Return the [x, y] coordinate for the center point of the cell that contains the specified text.  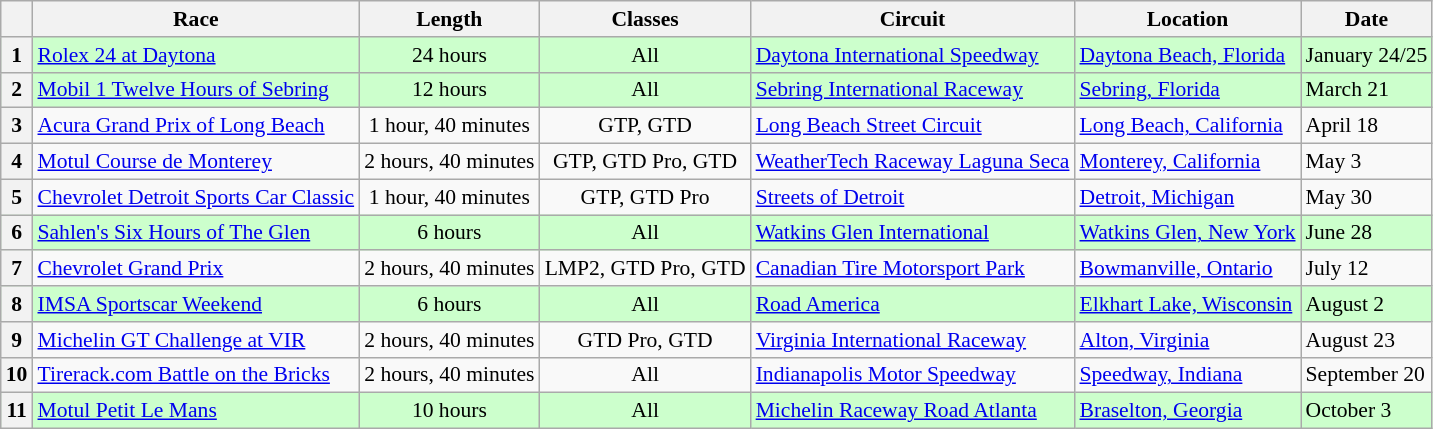
April 18 [1367, 126]
Indianapolis Motor Speedway [913, 375]
Tirerack.com Battle on the Bricks [196, 375]
October 3 [1367, 411]
6 [17, 233]
1 [17, 55]
8 [17, 304]
Braselton, Georgia [1187, 411]
GTP, GTD Pro, GTD [646, 162]
Watkins Glen, New York [1187, 233]
GTP, GTD [646, 126]
LMP2, GTD Pro, GTD [646, 269]
Daytona Beach, Florida [1187, 55]
Circuit [913, 19]
9 [17, 340]
Monterey, California [1187, 162]
Motul Course de Monterey [196, 162]
2 [17, 90]
Bowmanville, Ontario [1187, 269]
Long Beach Street Circuit [913, 126]
3 [17, 126]
10 [17, 375]
GTD Pro, GTD [646, 340]
Alton, Virginia [1187, 340]
Date [1367, 19]
Watkins Glen International [913, 233]
July 12 [1367, 269]
Sahlen's Six Hours of The Glen [196, 233]
Daytona International Speedway [913, 55]
Michelin GT Challenge at VIR [196, 340]
Streets of Detroit [913, 197]
Speedway, Indiana [1187, 375]
May 30 [1367, 197]
August 2 [1367, 304]
4 [17, 162]
Virginia International Raceway [913, 340]
May 3 [1367, 162]
Chevrolet Grand Prix [196, 269]
Canadian Tire Motorsport Park [913, 269]
WeatherTech Raceway Laguna Seca [913, 162]
Elkhart Lake, Wisconsin [1187, 304]
Rolex 24 at Daytona [196, 55]
IMSA Sportscar Weekend [196, 304]
GTP, GTD Pro [646, 197]
10 hours [449, 411]
Acura Grand Prix of Long Beach [196, 126]
7 [17, 269]
5 [17, 197]
March 21 [1367, 90]
Motul Petit Le Mans [196, 411]
August 23 [1367, 340]
Classes [646, 19]
Mobil 1 Twelve Hours of Sebring [196, 90]
Length [449, 19]
Detroit, Michigan [1187, 197]
24 hours [449, 55]
11 [17, 411]
Chevrolet Detroit Sports Car Classic [196, 197]
Race [196, 19]
September 20 [1367, 375]
June 28 [1367, 233]
Michelin Raceway Road Atlanta [913, 411]
12 hours [449, 90]
Sebring International Raceway [913, 90]
Sebring, Florida [1187, 90]
Long Beach, California [1187, 126]
Location [1187, 19]
Road America [913, 304]
January 24/25 [1367, 55]
